Extract the [x, y] coordinate from the center of the cell holding the provided text.  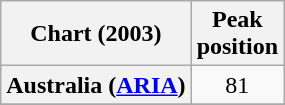
81 [237, 85]
Australia (ARIA) [96, 85]
Chart (2003) [96, 34]
Peakposition [237, 34]
